Return the [x, y] coordinate for the center point of the cell that contains the specified text.  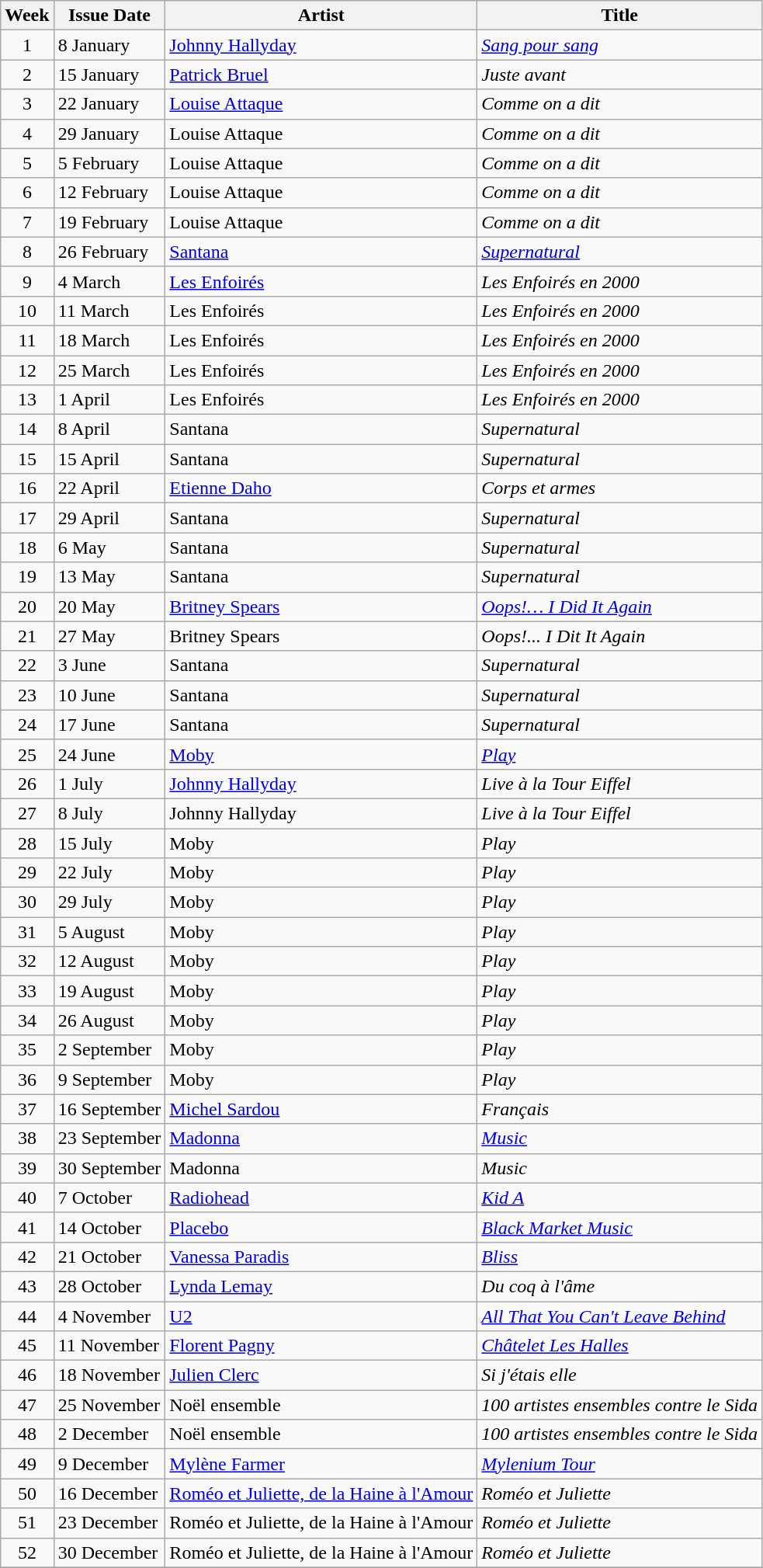
17 [27, 518]
Title [619, 16]
Oops!... I Dit It Again [619, 636]
U2 [321, 1316]
Week [27, 16]
52 [27, 1552]
Oops!… I Did It Again [619, 607]
15 [27, 459]
31 [27, 932]
26 August [109, 1020]
25 March [109, 370]
41 [27, 1227]
Du coq à l'âme [619, 1286]
Kid A [619, 1198]
All That You Can't Leave Behind [619, 1316]
2 December [109, 1434]
Etienne Daho [321, 488]
Si j'étais elle [619, 1375]
Vanessa Paradis [321, 1257]
16 September [109, 1109]
22 January [109, 104]
22 April [109, 488]
Michel Sardou [321, 1109]
30 December [109, 1552]
Florent Pagny [321, 1346]
9 [27, 281]
26 [27, 784]
19 February [109, 222]
15 July [109, 843]
8 [27, 252]
18 March [109, 340]
Châtelet Les Halles [619, 1346]
Mylène Farmer [321, 1464]
22 July [109, 873]
6 May [109, 548]
4 March [109, 281]
44 [27, 1316]
1 April [109, 400]
21 [27, 636]
5 February [109, 163]
22 [27, 666]
34 [27, 1020]
38 [27, 1139]
Artist [321, 16]
40 [27, 1198]
3 June [109, 666]
29 July [109, 902]
39 [27, 1168]
Radiohead [321, 1198]
Issue Date [109, 16]
Black Market Music [619, 1227]
Corps et armes [619, 488]
48 [27, 1434]
2 [27, 75]
1 July [109, 784]
50 [27, 1493]
13 [27, 400]
27 May [109, 636]
10 [27, 311]
10 June [109, 695]
Mylenium Tour [619, 1464]
14 October [109, 1227]
20 [27, 607]
27 [27, 813]
11 March [109, 311]
Sang pour sang [619, 45]
Placebo [321, 1227]
24 [27, 725]
9 September [109, 1080]
30 [27, 902]
33 [27, 991]
29 [27, 873]
11 [27, 340]
32 [27, 961]
47 [27, 1405]
11 November [109, 1346]
Julien Clerc [321, 1375]
7 [27, 222]
7 October [109, 1198]
28 [27, 843]
25 November [109, 1405]
26 February [109, 252]
19 August [109, 991]
Lynda Lemay [321, 1286]
16 [27, 488]
20 May [109, 607]
8 April [109, 429]
23 September [109, 1139]
8 January [109, 45]
6 [27, 193]
43 [27, 1286]
30 September [109, 1168]
Bliss [619, 1257]
51 [27, 1523]
28 October [109, 1286]
18 [27, 548]
12 [27, 370]
8 July [109, 813]
4 [27, 134]
14 [27, 429]
18 November [109, 1375]
Patrick Bruel [321, 75]
46 [27, 1375]
29 April [109, 518]
1 [27, 45]
19 [27, 577]
15 January [109, 75]
Juste avant [619, 75]
21 October [109, 1257]
12 February [109, 193]
23 December [109, 1523]
12 August [109, 961]
5 [27, 163]
3 [27, 104]
2 September [109, 1050]
36 [27, 1080]
49 [27, 1464]
15 April [109, 459]
45 [27, 1346]
23 [27, 695]
35 [27, 1050]
Français [619, 1109]
37 [27, 1109]
13 May [109, 577]
25 [27, 754]
17 June [109, 725]
16 December [109, 1493]
42 [27, 1257]
9 December [109, 1464]
4 November [109, 1316]
5 August [109, 932]
24 June [109, 754]
29 January [109, 134]
